For the text-containing cell, return its midpoint in [X, Y] coordinate format. 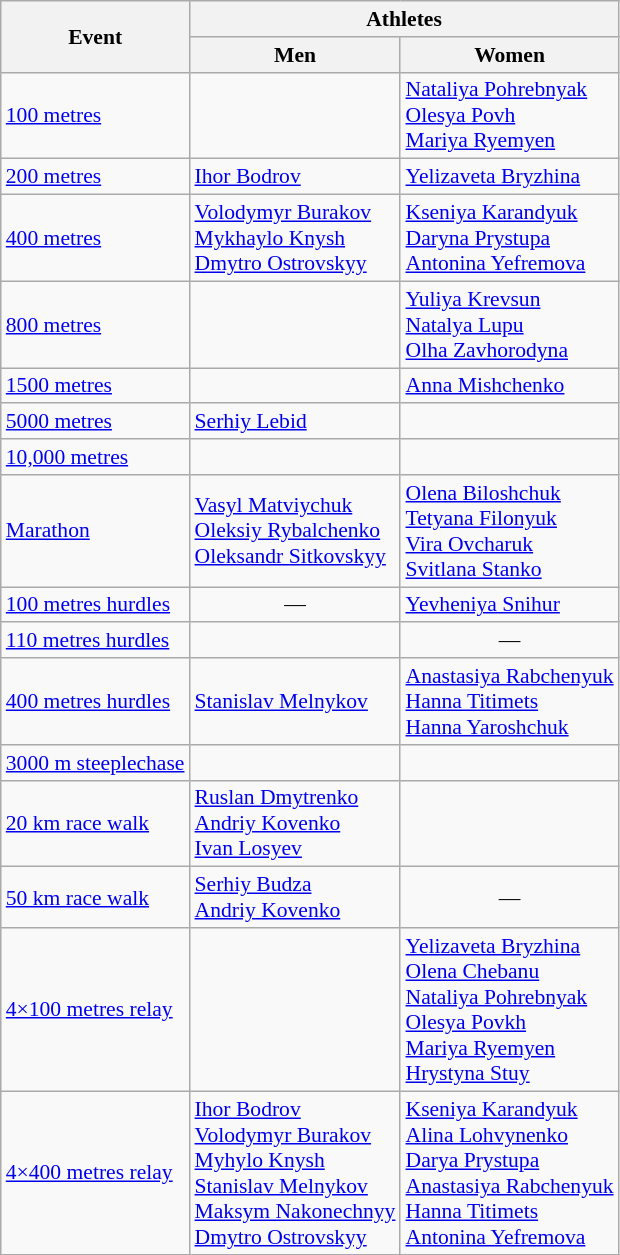
Stanislav Melnykov [296, 702]
100 metres [96, 116]
4×400 metres relay [96, 1172]
200 metres [96, 177]
Event [96, 36]
3000 m steeplechase [96, 763]
110 metres hurdles [96, 641]
Marathon [96, 531]
Vasyl MatviychukOleksiy RybalchenkoOleksandr Sitkovskyy [296, 531]
Men [296, 55]
Ihor Bodrov [296, 177]
Olena BiloshchukTetyana FilonyukVira OvcharukSvitlana Stanko [509, 531]
100 metres hurdles [96, 605]
20 km race walk [96, 824]
4×100 metres relay [96, 1010]
Yelizaveta Bryzhina [509, 177]
Athletes [404, 19]
Ruslan DmytrenkoAndriy KovenkoIvan Losyev [296, 824]
Nataliya PohrebnyakOlesya PovhMariya Ryemyen [509, 116]
Women [509, 55]
Yuliya KrevsunNatalya LupuOlha Zavhorodyna [509, 324]
Serhiy BudzaAndriy Kovenko [296, 898]
Yevheniya Snihur [509, 605]
50 km race walk [96, 898]
Serhiy Lebid [296, 422]
5000 metres [96, 422]
400 metres hurdles [96, 702]
Kseniya KarandyukAlina LohvynenkoDarya PrystupaAnastasiya RabchenyukHanna TitimetsAntonina Yefremova [509, 1172]
Kseniya KarandyukDaryna PrystupaAntonina Yefremova [509, 238]
Volodymyr BurakovMykhaylo KnyshDmytro Ostrovskyy [296, 238]
800 metres [96, 324]
Anna Mishchenko [509, 386]
Yelizaveta BryzhinaOlena ChebanuNataliya PohrebnyakOlesya PovkhMariya RyemyenHrystyna Stuy [509, 1010]
1500 metres [96, 386]
400 metres [96, 238]
10,000 metres [96, 457]
Ihor BodrovVolodymyr BurakovMyhylo KnyshStanislav MelnykovMaksym NakonechnyyDmytro Ostrovskyy [296, 1172]
Anastasiya RabchenyukHanna TitimetsHanna Yaroshchuk [509, 702]
